Find where the given text appears and provide that cell's center as [x, y] coordinate. 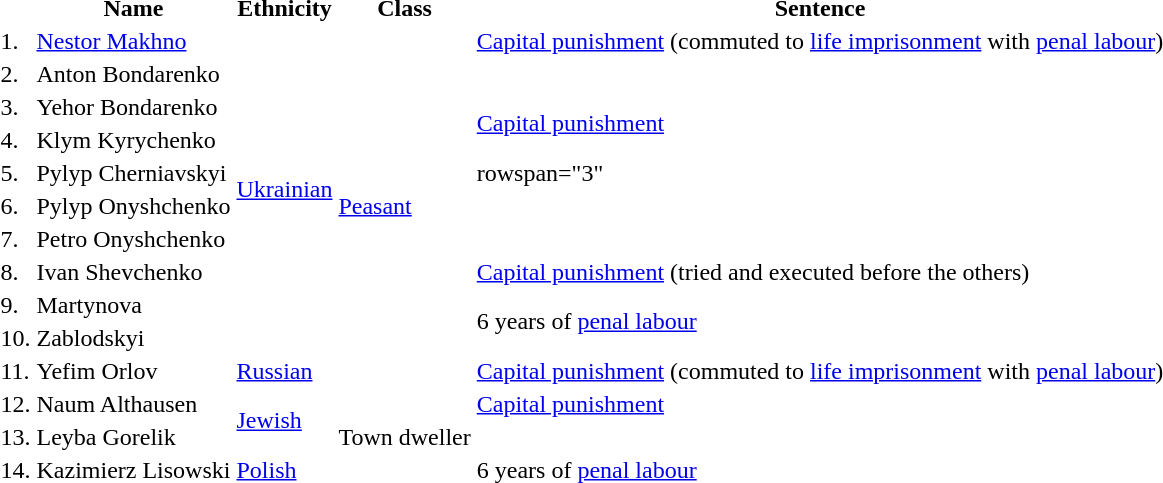
Pylyp Cherniavskyi [134, 173]
Russian [284, 371]
Martynova [134, 305]
Jewish [284, 420]
Anton Bondarenko [134, 74]
Petro Onyshchenko [134, 239]
Klym Kyrychenko [134, 140]
Zablodskyi [134, 338]
Naum Althausen [134, 404]
Yefim Orlov [134, 371]
Ukrainian [284, 190]
Pylyp Onyshchenko [134, 206]
Ivan Shevchenko [134, 272]
Nestor Makhno [134, 41]
Yehor Bondarenko [134, 107]
Peasant [404, 206]
Leyba Gorelik [134, 437]
